Output the (X, Y) coordinate of the center of the cell containing the given text.  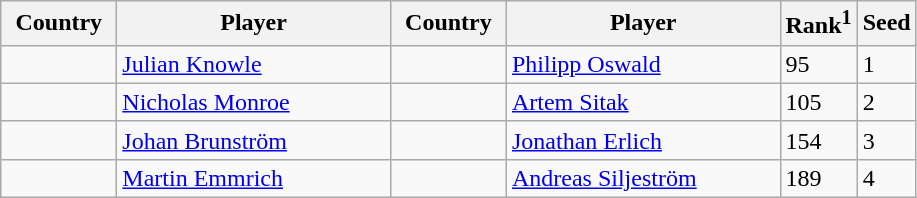
3 (886, 140)
Johan Brunström (254, 140)
Rank1 (818, 24)
Seed (886, 24)
154 (818, 140)
Martin Emmrich (254, 178)
Jonathan Erlich (643, 140)
2 (886, 102)
Julian Knowle (254, 64)
105 (818, 102)
4 (886, 178)
Nicholas Monroe (254, 102)
Philipp Oswald (643, 64)
189 (818, 178)
Andreas Siljeström (643, 178)
1 (886, 64)
95 (818, 64)
Artem Sitak (643, 102)
